Find where the given text appears and provide that cell's center as (x, y) coordinate. 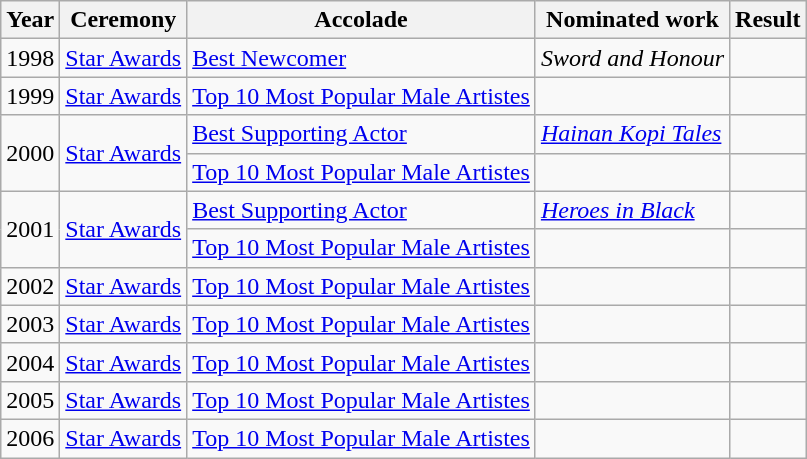
2000 (30, 153)
Best Newcomer (362, 58)
2003 (30, 324)
Heroes in Black (632, 210)
1998 (30, 58)
2006 (30, 438)
1999 (30, 96)
Hainan Kopi Tales (632, 134)
2005 (30, 400)
Sword and Honour (632, 58)
Accolade (362, 20)
Ceremony (124, 20)
2001 (30, 229)
Year (30, 20)
2002 (30, 286)
Result (768, 20)
2004 (30, 362)
Nominated work (632, 20)
